Return the (x, y) coordinate for the center point of the cell that contains the specified text.  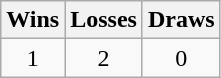
Losses (104, 20)
2 (104, 58)
0 (181, 58)
Draws (181, 20)
1 (33, 58)
Wins (33, 20)
